From the cell containing the given text, extract its center point as [X, Y] coordinate. 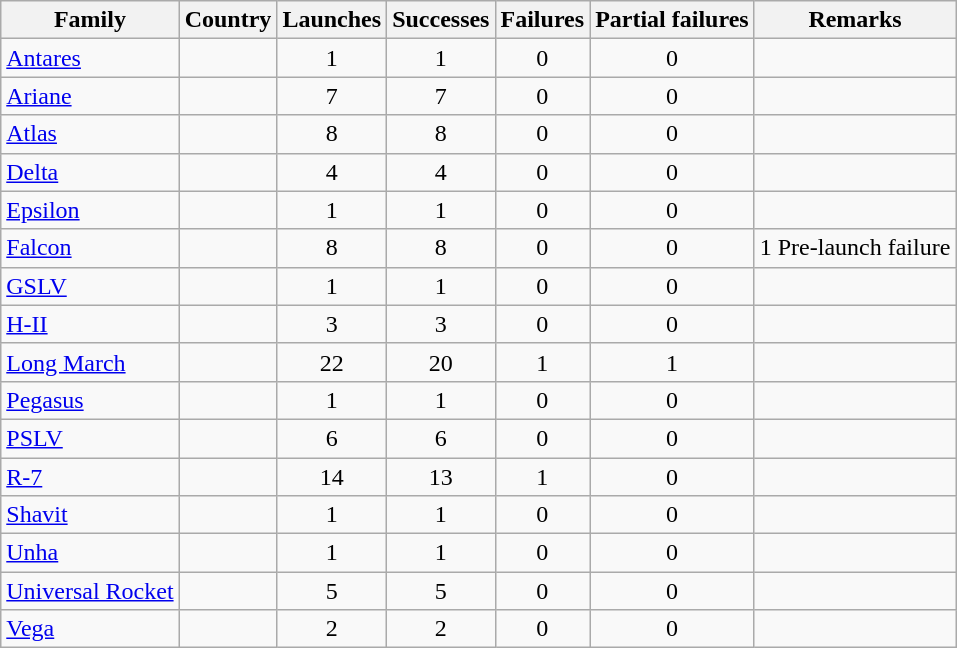
Family [90, 20]
13 [441, 477]
Long March [90, 362]
Successes [441, 20]
Atlas [90, 134]
Failures [542, 20]
Epsilon [90, 210]
Shavit [90, 515]
Antares [90, 58]
Country [228, 20]
22 [332, 362]
14 [332, 477]
1 Pre-launch failure [855, 248]
Unha [90, 553]
H-II [90, 324]
Delta [90, 172]
Partial failures [672, 20]
Vega [90, 629]
R-7 [90, 477]
PSLV [90, 438]
Launches [332, 20]
Pegasus [90, 400]
GSLV [90, 286]
Remarks [855, 20]
Ariane [90, 96]
Falcon [90, 248]
20 [441, 362]
Universal Rocket [90, 591]
